Extract the [x, y] coordinate from the center of the cell holding the provided text.  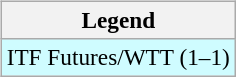
ITF Futures/WTT (1–1) [118, 57]
Legend [118, 20]
